Detect which cell encompasses the target text, then output its [x, y] center coordinate. 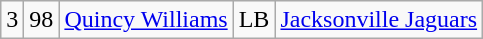
3 [12, 20]
Quincy Williams [146, 20]
Jacksonville Jaguars [379, 20]
LB [254, 20]
98 [42, 20]
